Detect which cell encompasses the target text, then output its (x, y) center coordinate. 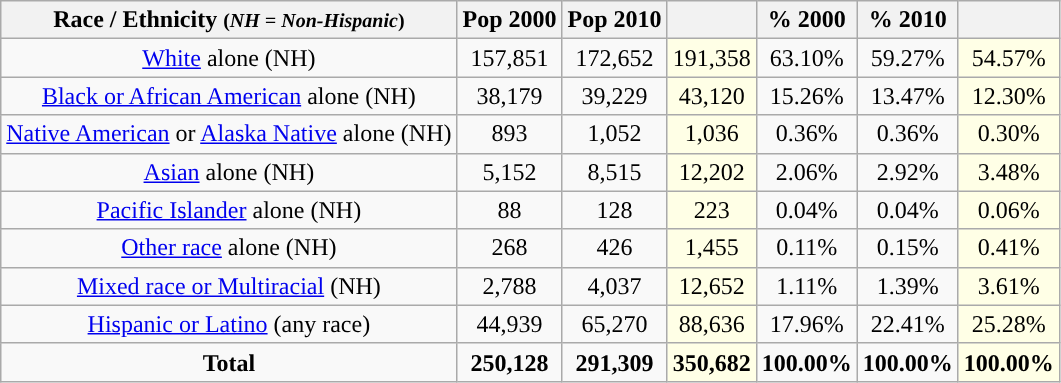
22.41% (908, 324)
88,636 (712, 324)
157,851 (510, 58)
39,229 (614, 96)
2.06% (806, 172)
Pop 2000 (510, 20)
Pacific Islander alone (NH) (229, 210)
% 2000 (806, 20)
Total (229, 362)
Native American or Alaska Native alone (NH) (229, 134)
White alone (NH) (229, 58)
1.39% (908, 286)
1,036 (712, 134)
44,939 (510, 324)
38,179 (510, 96)
3.61% (1008, 286)
1,052 (614, 134)
5,152 (510, 172)
250,128 (510, 362)
4,037 (614, 286)
191,358 (712, 58)
% 2010 (908, 20)
2,788 (510, 286)
65,270 (614, 324)
25.28% (1008, 324)
3.48% (1008, 172)
426 (614, 248)
172,652 (614, 58)
Black or African American alone (NH) (229, 96)
88 (510, 210)
8,515 (614, 172)
893 (510, 134)
350,682 (712, 362)
0.41% (1008, 248)
Race / Ethnicity (NH = Non-Hispanic) (229, 20)
54.57% (1008, 58)
12,202 (712, 172)
1.11% (806, 286)
Pop 2010 (614, 20)
291,309 (614, 362)
43,120 (712, 96)
59.27% (908, 58)
1,455 (712, 248)
63.10% (806, 58)
17.96% (806, 324)
0.11% (806, 248)
0.06% (1008, 210)
2.92% (908, 172)
Hispanic or Latino (any race) (229, 324)
13.47% (908, 96)
0.15% (908, 248)
Asian alone (NH) (229, 172)
0.30% (1008, 134)
12,652 (712, 286)
Other race alone (NH) (229, 248)
15.26% (806, 96)
Mixed race or Multiracial (NH) (229, 286)
268 (510, 248)
223 (712, 210)
128 (614, 210)
12.30% (1008, 96)
